Output the (X, Y) coordinate of the center of the cell containing the given text.  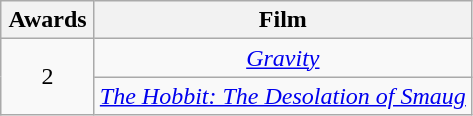
Awards (48, 20)
Film (282, 20)
Gravity (282, 58)
2 (48, 77)
The Hobbit: The Desolation of Smaug (282, 96)
